Search for the cell housing the specified text and yield its (x, y) center coordinate. 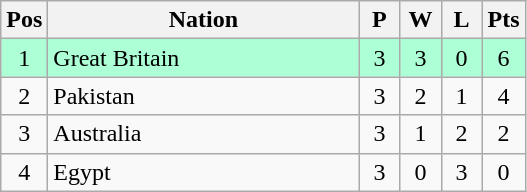
Australia (204, 134)
W (420, 20)
6 (504, 58)
Pakistan (204, 96)
Egypt (204, 172)
Great Britain (204, 58)
L (462, 20)
Pts (504, 20)
Nation (204, 20)
Pos (24, 20)
P (380, 20)
